For the text-containing cell, return its midpoint in [x, y] coordinate format. 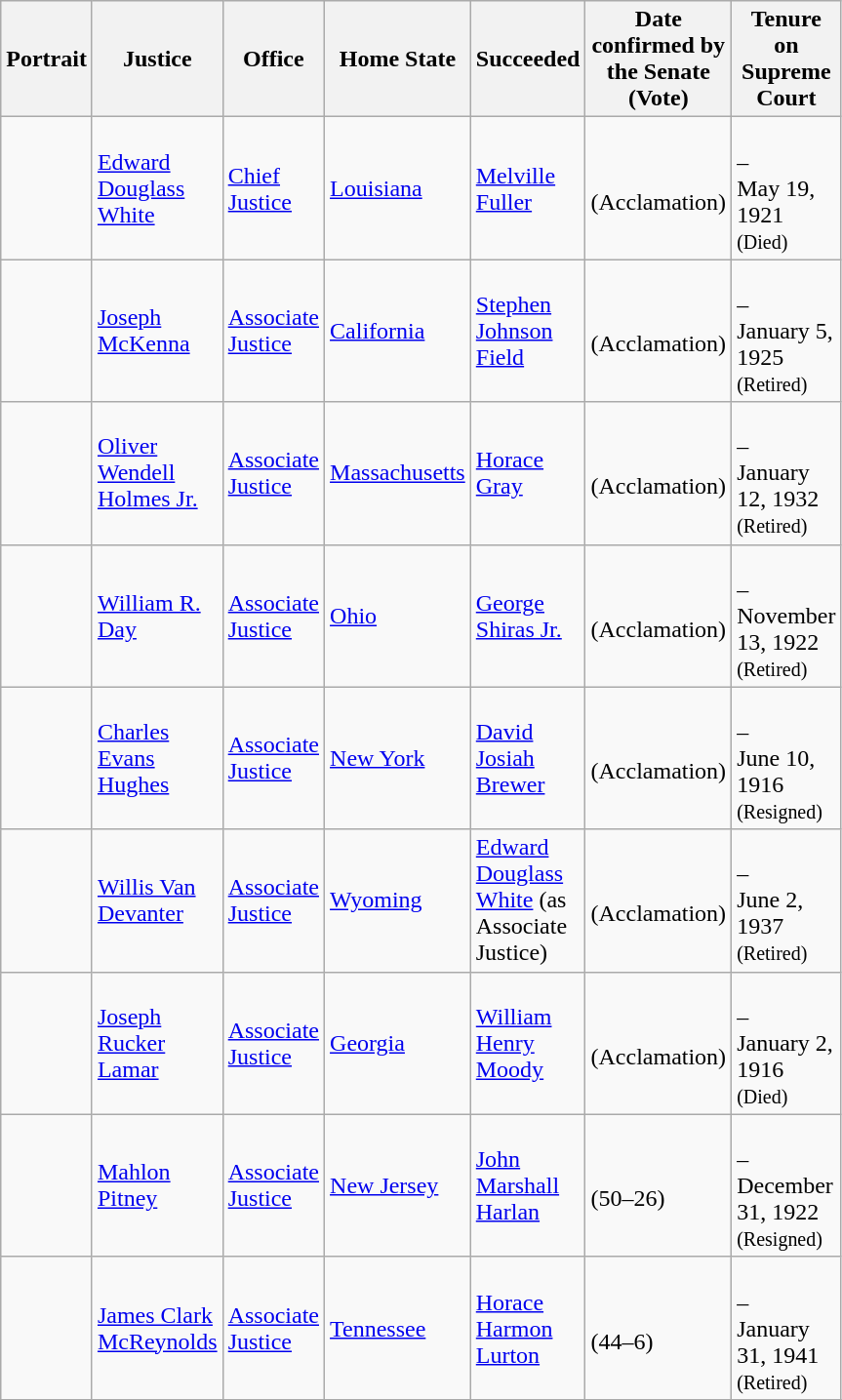
–January 5, 1925(Retired) [786, 331]
(44–6) [659, 1328]
Portrait [47, 59]
Massachusetts [398, 473]
Tennessee [398, 1328]
California [398, 331]
–November 13, 1922(Retired) [786, 616]
–January 12, 1932(Retired) [786, 473]
Date confirmed by the Senate(Vote) [659, 59]
–December 31, 1922(Resigned) [786, 1185]
John Marshall Harlan [528, 1185]
Mahlon Pitney [157, 1185]
–January 2, 1916(Died) [786, 1043]
–June 2, 1937(Retired) [786, 900]
Oliver Wendell Holmes Jr. [157, 473]
William R. Day [157, 616]
George Shiras Jr. [528, 616]
(50–26) [659, 1185]
Joseph Rucker Lamar [157, 1043]
James Clark McReynolds [157, 1328]
Office [273, 59]
Melville Fuller [528, 188]
Horace Gray [528, 473]
Chief Justice [273, 188]
Horace Harmon Lurton [528, 1328]
–June 10, 1916(Resigned) [786, 758]
Succeeded [528, 59]
Wyoming [398, 900]
Ohio [398, 616]
Tenure on Supreme Court [786, 59]
William Henry Moody [528, 1043]
Willis Van Devanter [157, 900]
Edward Douglass White [157, 188]
Home State [398, 59]
Charles Evans Hughes [157, 758]
Justice [157, 59]
Joseph McKenna [157, 331]
Georgia [398, 1043]
Stephen Johnson Field [528, 331]
Louisiana [398, 188]
Edward Douglass White (as Associate Justice) [528, 900]
–May 19, 1921(Died) [786, 188]
New Jersey [398, 1185]
–January 31, 1941(Retired) [786, 1328]
New York [398, 758]
David Josiah Brewer [528, 758]
